Output the (X, Y) coordinate of the center of the cell containing the given text.  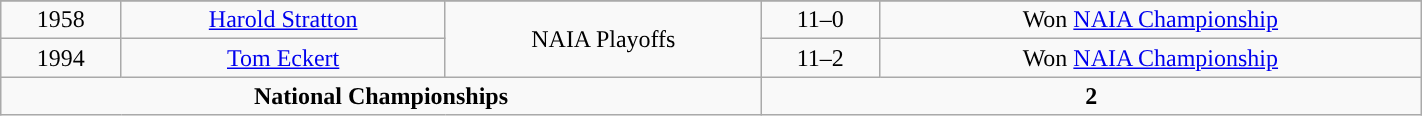
2 (1091, 96)
Harold Stratton (284, 20)
11–0 (820, 20)
National Championships (381, 96)
1958 (61, 20)
NAIA Playoffs (603, 39)
11–2 (820, 58)
1994 (61, 58)
Tom Eckert (284, 58)
